Pinpoint the cell where the given text exists, returning its (X, Y) midpoint coordinate. 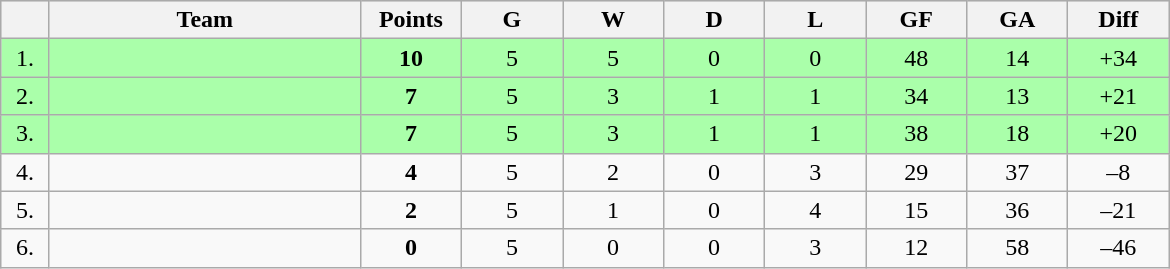
W (612, 20)
34 (916, 96)
+20 (1118, 134)
4. (26, 172)
15 (916, 210)
48 (916, 58)
1. (26, 58)
+34 (1118, 58)
+21 (1118, 96)
–21 (1118, 210)
L (816, 20)
Diff (1118, 20)
GA (1018, 20)
–46 (1118, 248)
D (714, 20)
Team (204, 20)
13 (1018, 96)
5. (26, 210)
38 (916, 134)
–8 (1118, 172)
18 (1018, 134)
58 (1018, 248)
Points (410, 20)
2. (26, 96)
G (512, 20)
36 (1018, 210)
3. (26, 134)
10 (410, 58)
GF (916, 20)
12 (916, 248)
14 (1018, 58)
6. (26, 248)
29 (916, 172)
37 (1018, 172)
